Scan for the cell matching the given text and deliver its (x, y) coordinate at center. 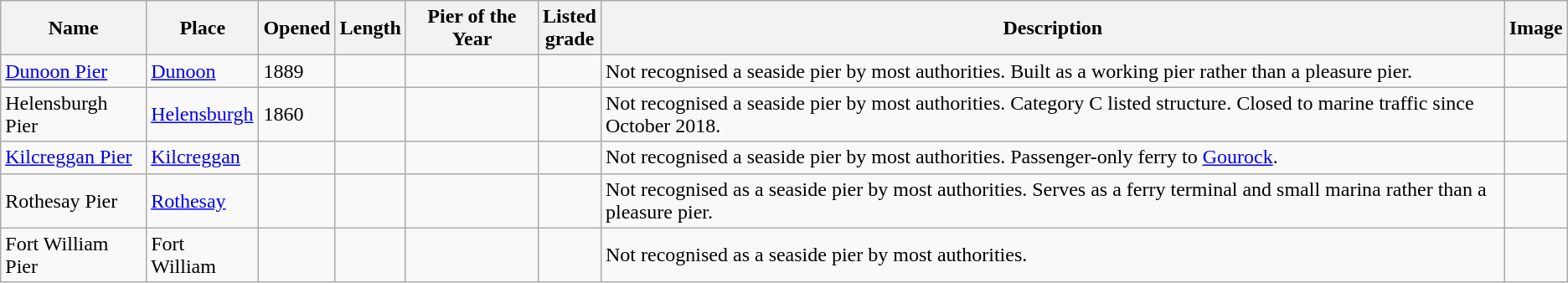
Not recognised a seaside pier by most authorities. Passenger-only ferry to Gourock. (1052, 157)
Listedgrade (570, 28)
Rothesay (203, 201)
Dunoon (203, 71)
Not recognised as a seaside pier by most authorities. Serves as a ferry terminal and small marina rather than a pleasure pier. (1052, 201)
Image (1536, 28)
Kilcreggan (203, 157)
Helensburgh Pier (74, 114)
Fort William (203, 255)
Place (203, 28)
Helensburgh (203, 114)
Opened (297, 28)
Kilcreggan Pier (74, 157)
Length (370, 28)
Description (1052, 28)
Not recognised a seaside pier by most authorities. Category C listed structure. Closed to marine traffic since October 2018. (1052, 114)
Dunoon Pier (74, 71)
1889 (297, 71)
Fort William Pier (74, 255)
Not recognised a seaside pier by most authorities. Built as a working pier rather than a pleasure pier. (1052, 71)
1860 (297, 114)
Name (74, 28)
Pier of the Year (472, 28)
Rothesay Pier (74, 201)
Not recognised as a seaside pier by most authorities. (1052, 255)
